Detect which cell encompasses the target text, then output its [x, y] center coordinate. 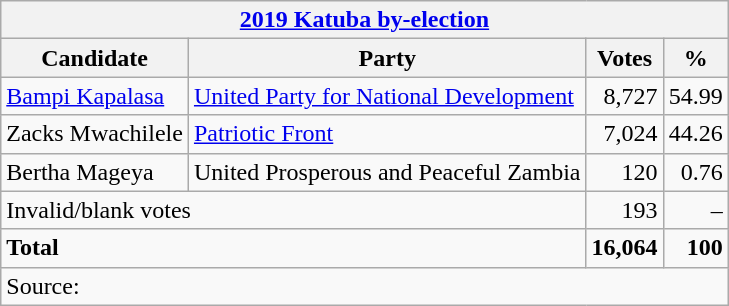
44.26 [696, 134]
Bampi Kapalasa [95, 96]
193 [624, 210]
– [696, 210]
Source: [364, 286]
% [696, 58]
16,064 [624, 248]
2019 Katuba by-election [364, 20]
120 [624, 172]
Total [294, 248]
Invalid/blank votes [294, 210]
Candidate [95, 58]
United Party for National Development [387, 96]
Party [387, 58]
Votes [624, 58]
0.76 [696, 172]
100 [696, 248]
54.99 [696, 96]
Patriotic Front [387, 134]
Bertha Mageya [95, 172]
United Prosperous and Peaceful Zambia [387, 172]
8,727 [624, 96]
7,024 [624, 134]
Zacks Mwachilele [95, 134]
